Scan for the cell matching the given text and deliver its (X, Y) coordinate at center. 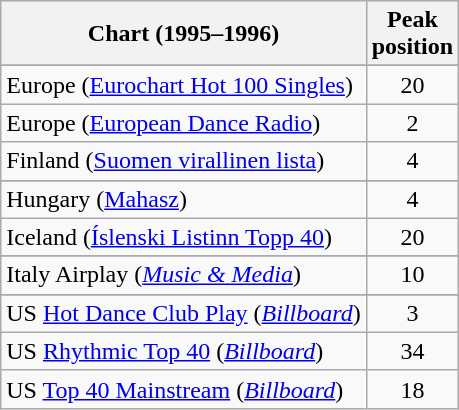
Peakposition (412, 34)
3 (412, 313)
US Top 40 Mainstream (Billboard) (184, 389)
Europe (Eurochart Hot 100 Singles) (184, 85)
18 (412, 389)
Italy Airplay (Music & Media) (184, 275)
Hungary (Mahasz) (184, 199)
34 (412, 351)
Europe (European Dance Radio) (184, 123)
Finland (Suomen virallinen lista) (184, 161)
Iceland (Íslenski Listinn Topp 40) (184, 237)
US Rhythmic Top 40 (Billboard) (184, 351)
US Hot Dance Club Play (Billboard) (184, 313)
10 (412, 275)
2 (412, 123)
Chart (1995–1996) (184, 34)
